Determine the (x, y) coordinate at the center of the cell enclosing the given text.  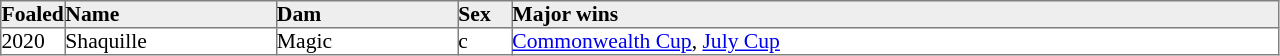
Sex (485, 14)
Shaquille (171, 42)
Major wins (895, 14)
Name (171, 14)
Foaled (33, 14)
Magic (367, 42)
c (485, 42)
2020 (33, 42)
Dam (367, 14)
Commonwealth Cup, July Cup (895, 42)
